From the cell containing the given text, extract its center point as [X, Y] coordinate. 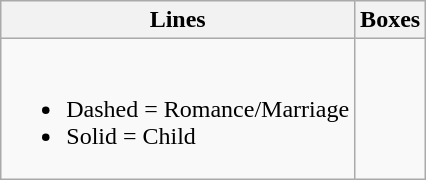
Lines [178, 20]
Boxes [390, 20]
Dashed = Romance/MarriageSolid = Child [178, 109]
